Search for the cell housing the specified text and yield its [X, Y] center coordinate. 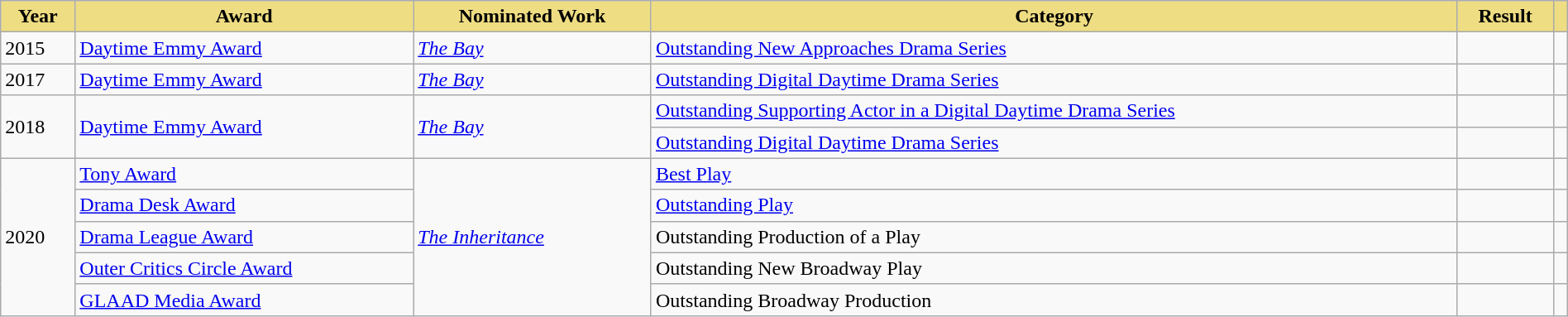
Best Play [1054, 174]
GLAAD Media Award [245, 300]
Outer Critics Circle Award [245, 268]
Year [38, 17]
Outstanding New Broadway Play [1054, 268]
Outstanding Production of a Play [1054, 237]
Award [245, 17]
Tony Award [245, 174]
2015 [38, 48]
Drama League Award [245, 237]
2017 [38, 79]
Outstanding New Approaches Drama Series [1054, 48]
Outstanding Broadway Production [1054, 300]
2018 [38, 127]
2020 [38, 237]
Result [1505, 17]
The Inheritance [533, 237]
Nominated Work [533, 17]
Drama Desk Award [245, 205]
Outstanding Play [1054, 205]
Category [1054, 17]
Outstanding Supporting Actor in a Digital Daytime Drama Series [1054, 111]
